Output the [x, y] coordinate of the center of the cell containing the given text.  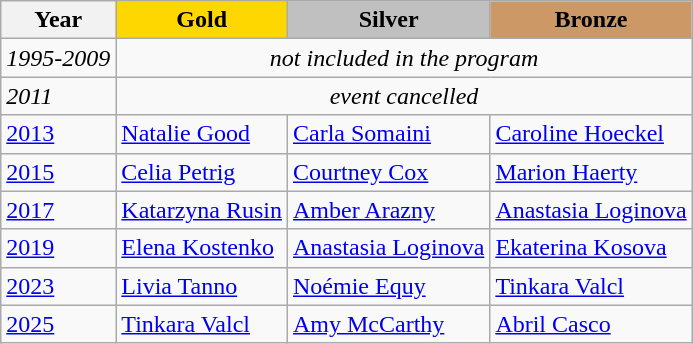
Silver [388, 20]
Noémie Equy [388, 286]
Caroline Hoeckel [591, 134]
1995-2009 [58, 58]
Celia Petrig [202, 172]
Katarzyna Rusin [202, 210]
2013 [58, 134]
event cancelled [404, 96]
Year [58, 20]
Abril Casco [591, 324]
Natalie Good [202, 134]
not included in the program [404, 58]
Marion Haerty [591, 172]
Courtney Cox [388, 172]
Gold [202, 20]
Carla Somaini [388, 134]
Ekaterina Kosova [591, 248]
2011 [58, 96]
Livia Tanno [202, 286]
Bronze [591, 20]
2019 [58, 248]
2025 [58, 324]
2017 [58, 210]
Elena Kostenko [202, 248]
Amber Arazny [388, 210]
2015 [58, 172]
2023 [58, 286]
Amy McCarthy [388, 324]
